Locate the cell with the specified text and output its (X, Y) center coordinate. 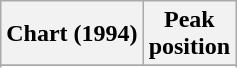
Peakposition (189, 34)
Chart (1994) (72, 34)
